For the text-containing cell, return its midpoint in (X, Y) coordinate format. 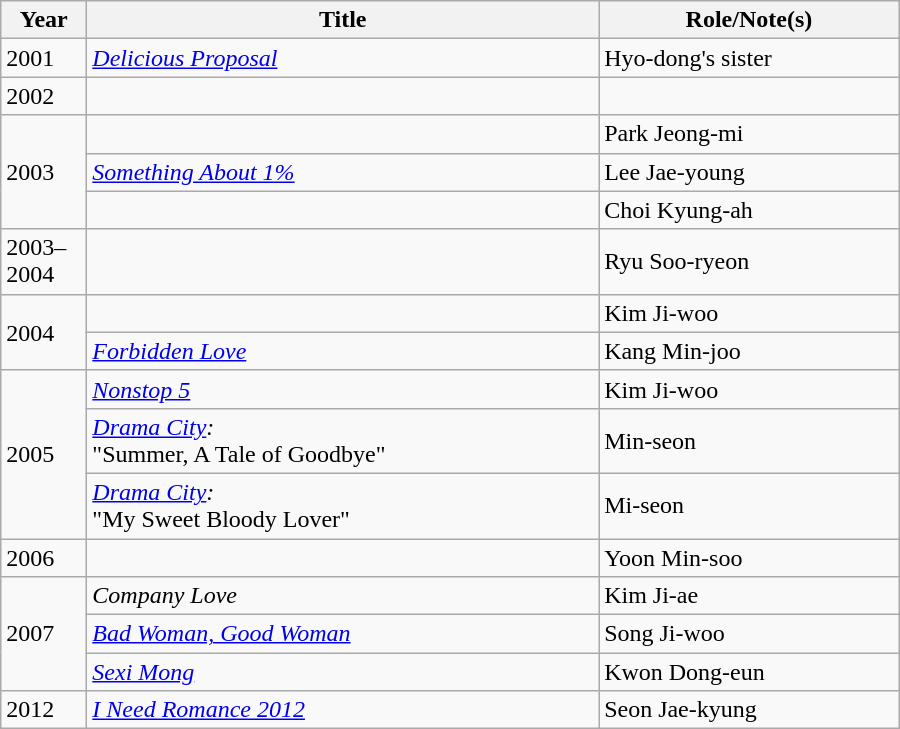
Yoon Min-soo (750, 557)
Bad Woman, Good Woman (343, 634)
Seon Jae-kyung (750, 710)
2006 (44, 557)
Kim Ji-ae (750, 596)
Park Jeong-mi (750, 134)
2007 (44, 634)
2001 (44, 58)
Drama City:"Summer, A Tale of Goodbye" (343, 440)
Ryu Soo-ryeon (750, 262)
2002 (44, 96)
Sexi Mong (343, 672)
2004 (44, 332)
Year (44, 20)
2003–2004 (44, 262)
Mi-seon (750, 506)
Lee Jae-young (750, 172)
Forbidden Love (343, 351)
Title (343, 20)
Choi Kyung-ah (750, 210)
Song Ji-woo (750, 634)
I Need Romance 2012 (343, 710)
Hyo-dong's sister (750, 58)
Nonstop 5 (343, 389)
2012 (44, 710)
2003 (44, 172)
Company Love (343, 596)
Kwon Dong-eun (750, 672)
Kang Min-joo (750, 351)
Delicious Proposal (343, 58)
Min-seon (750, 440)
2005 (44, 454)
Role/Note(s) (750, 20)
Drama City:"My Sweet Bloody Lover" (343, 506)
Something About 1% (343, 172)
